Determine the (x, y) coordinate at the center of the cell enclosing the given text.  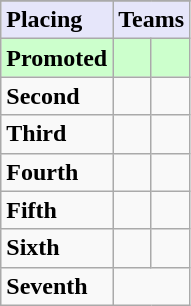
Seventh (57, 286)
Teams (152, 20)
Third (57, 134)
Placing (57, 20)
Promoted (57, 58)
Sixth (57, 248)
Second (57, 96)
Fourth (57, 172)
Fifth (57, 210)
